Capture the cell that displays the provided text and extract its [X, Y] central coordinate. 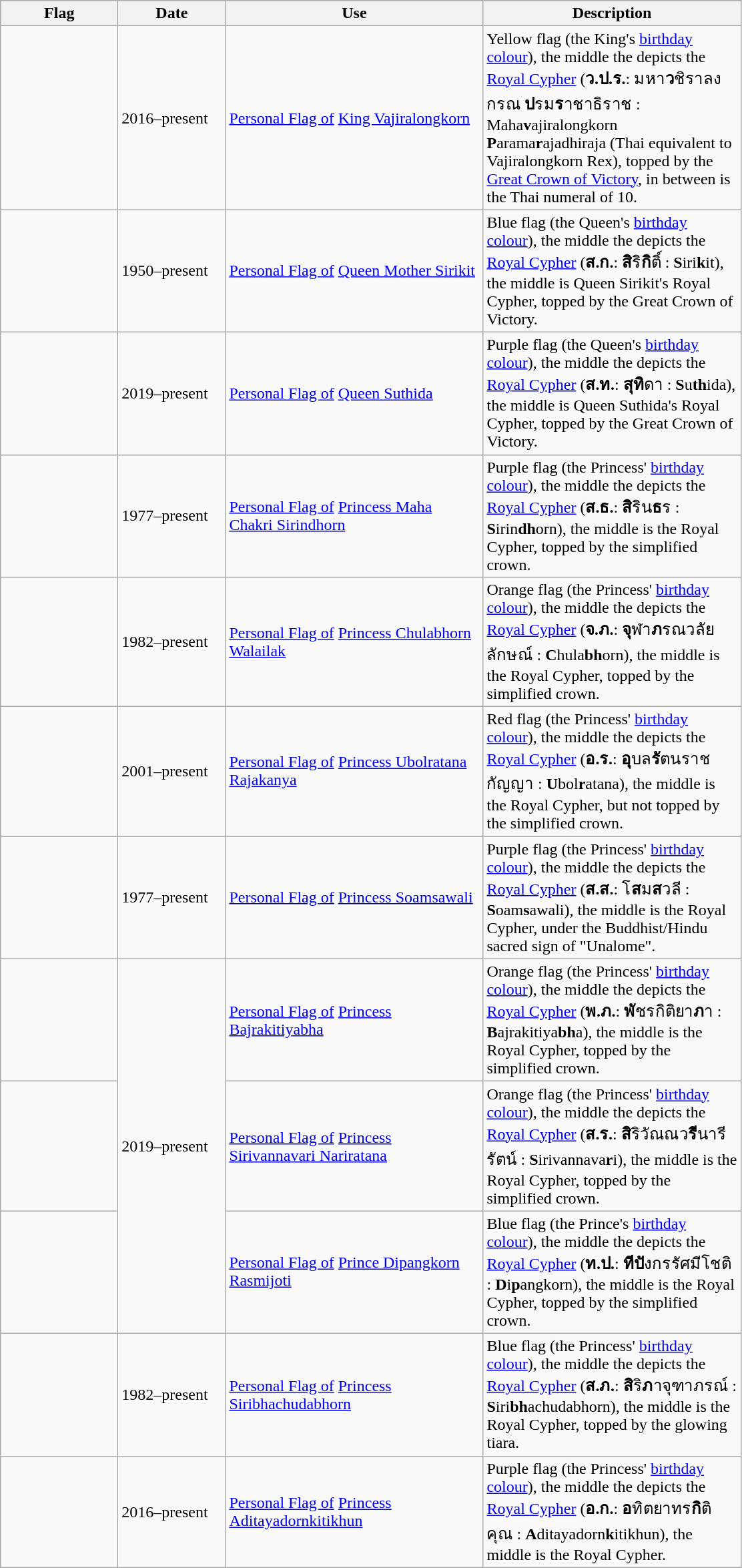
Personal Flag of Queen Mother Sirikit [354, 271]
2001–present [172, 772]
Description [612, 13]
Personal Flag of Princess Ubolratana Rajakanya [354, 772]
Personal Flag of Princess Soamsawali [354, 898]
Flag [59, 13]
Personal Flag of Princess Chulabhorn Walailak [354, 642]
Use [354, 13]
Personal Flag of Princess Maha Chakri Sirindhorn [354, 516]
Personal Flag of Prince Dipangkorn Rasmijoti [354, 1272]
Date [172, 13]
Personal Flag of King Vajiralongkorn [354, 117]
Personal Flag of Princess Sirivannavari Nariratana [354, 1146]
Personal Flag of Princess Aditayadornkitikhun [354, 1511]
Personal Flag of Queen Suthida [354, 393]
1950–present [172, 271]
Personal Flag of Princess Bajrakitiyabha [354, 1020]
Personal Flag of Princess Siribhachudabhorn [354, 1394]
